Capture the cell that displays the provided text and extract its (x, y) central coordinate. 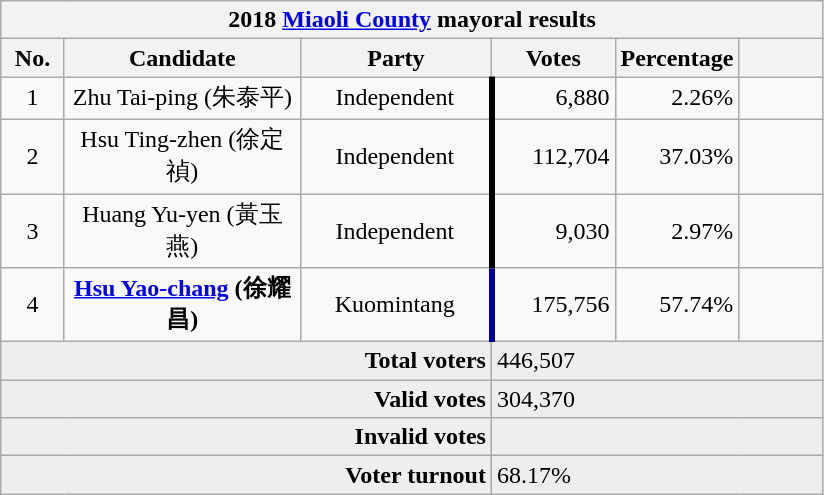
446,507 (657, 361)
68.17% (657, 475)
Invalid votes (246, 437)
2.97% (677, 231)
Party (396, 58)
Candidate (182, 58)
304,370 (657, 399)
6,880 (553, 98)
37.03% (677, 156)
Zhu Tai-ping (朱泰平) (182, 98)
Votes (553, 58)
2018 Miaoli County mayoral results (412, 20)
Hsu Ting-zhen (徐定禎) (182, 156)
Kuomintang (396, 305)
Valid votes (246, 399)
57.74% (677, 305)
Huang Yu-yen (黃玉燕) (182, 231)
Hsu Yao-chang (徐耀昌) (182, 305)
4 (33, 305)
9,030 (553, 231)
175,756 (553, 305)
Total voters (246, 361)
3 (33, 231)
2.26% (677, 98)
112,704 (553, 156)
Voter turnout (246, 475)
2 (33, 156)
Percentage (677, 58)
1 (33, 98)
No. (33, 58)
